Capture the cell that displays the provided text and extract its (X, Y) central coordinate. 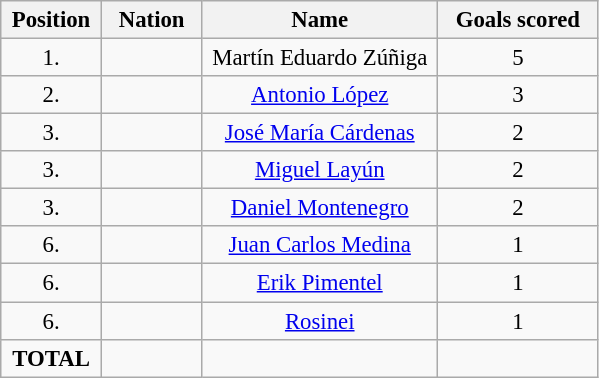
Juan Carlos Medina (320, 245)
Position (52, 20)
2. (52, 95)
TOTAL (52, 358)
Name (320, 20)
José María Cárdenas (320, 133)
Antonio López (320, 95)
Goals scored (518, 20)
Daniel Montenegro (320, 208)
1. (52, 58)
5 (518, 58)
Miguel Layún (320, 170)
3 (518, 95)
Nation (152, 20)
Martín Eduardo Zúñiga (320, 58)
Rosinei (320, 321)
Erik Pimentel (320, 283)
